Capture the cell that displays the provided text and extract its [X, Y] central coordinate. 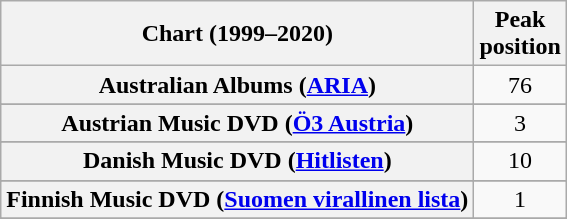
Finnish Music DVD (Suomen virallinen lista) [238, 199]
1 [520, 199]
Austrian Music DVD (Ö3 Austria) [238, 123]
Peakposition [520, 34]
76 [520, 85]
10 [520, 161]
3 [520, 123]
Australian Albums (ARIA) [238, 85]
Chart (1999–2020) [238, 34]
Danish Music DVD (Hitlisten) [238, 161]
